Return (X, Y) of the center of cell containing provided text 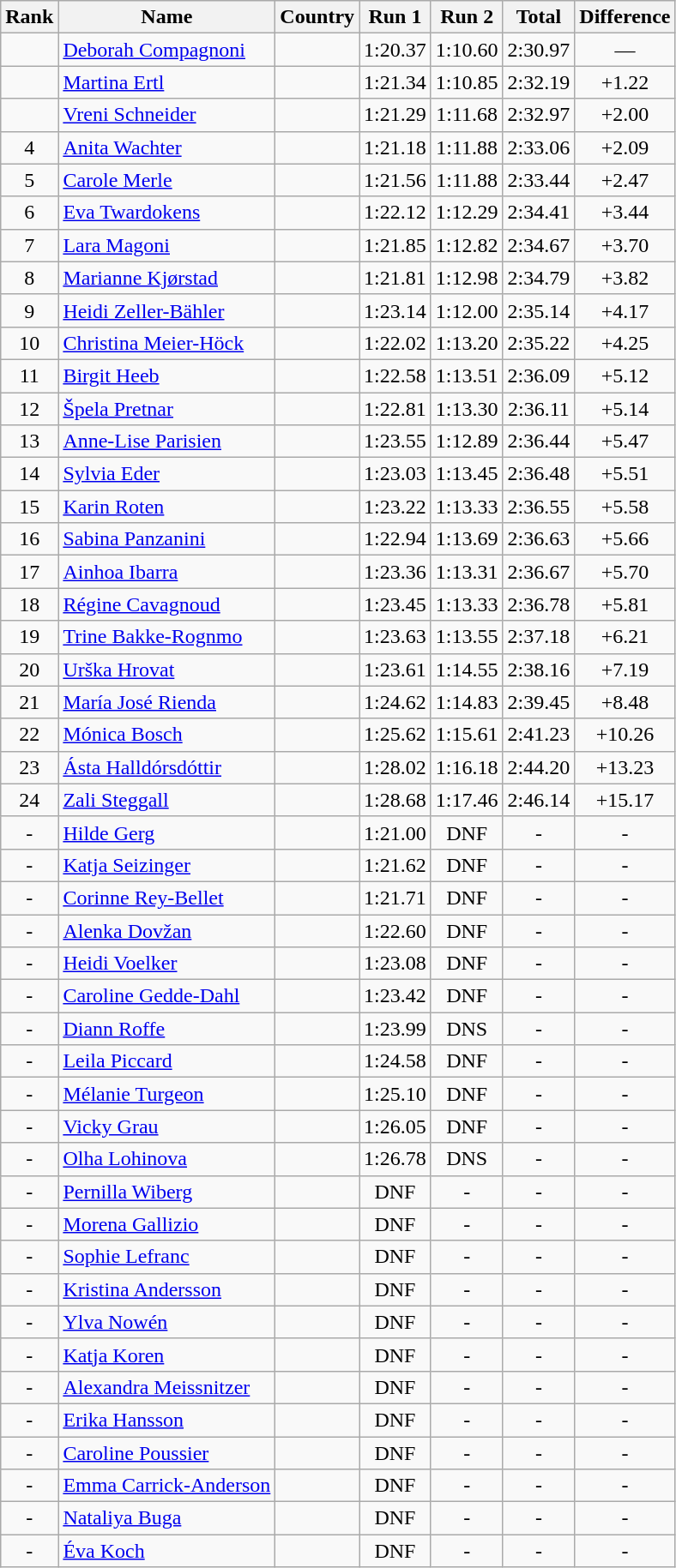
Martina Ertl (166, 82)
+5.12 (625, 375)
1:24.58 (395, 1061)
Christina Meier-Höck (166, 343)
+13.23 (625, 767)
1:13.30 (467, 409)
1:21.62 (395, 865)
Špela Pretnar (166, 409)
+8.48 (625, 702)
Anne-Lise Parisien (166, 442)
Lara Magoni (166, 245)
Ylva Nowén (166, 1322)
1:23.99 (395, 1029)
+5.51 (625, 474)
16 (29, 539)
1:22.81 (395, 409)
2:38.16 (539, 670)
+5.70 (625, 572)
Caroline Poussier (166, 1453)
Vicky Grau (166, 1126)
2:35.22 (539, 343)
María José Rienda (166, 702)
2:41.23 (539, 735)
2:36.11 (539, 409)
2:34.79 (539, 278)
2:32.19 (539, 82)
1:23.14 (395, 310)
Régine Cavagnoud (166, 604)
20 (29, 670)
Carole Merle (166, 180)
2:46.14 (539, 800)
Total (539, 17)
+3.70 (625, 245)
10 (29, 343)
1:10.85 (467, 82)
2:35.14 (539, 310)
+6.21 (625, 637)
13 (29, 442)
1:13.31 (467, 572)
7 (29, 245)
1:24.62 (395, 702)
1:23.55 (395, 442)
6 (29, 213)
Diann Roffe (166, 1029)
2:36.09 (539, 375)
+2.47 (625, 180)
Mélanie Turgeon (166, 1094)
+1.22 (625, 82)
1:25.62 (395, 735)
Alexandra Meissnitzer (166, 1387)
1:23.22 (395, 507)
Vreni Schneider (166, 115)
1:13.55 (467, 637)
Urška Hrovat (166, 670)
1:14.55 (467, 670)
2:36.78 (539, 604)
1:16.18 (467, 767)
1:23.03 (395, 474)
1:13.51 (467, 375)
Katja Seizinger (166, 865)
— (625, 50)
2:36.55 (539, 507)
Sabina Panzanini (166, 539)
11 (29, 375)
9 (29, 310)
Anita Wachter (166, 147)
Leila Piccard (166, 1061)
Eva Twardokens (166, 213)
15 (29, 507)
1:23.63 (395, 637)
Éva Koch (166, 1551)
19 (29, 637)
2:36.44 (539, 442)
Country (317, 17)
Sylvia Eder (166, 474)
Name (166, 17)
Mónica Bosch (166, 735)
1:12.82 (467, 245)
4 (29, 147)
23 (29, 767)
2:33.44 (539, 180)
+5.81 (625, 604)
1:21.29 (395, 115)
1:21.71 (395, 898)
Pernilla Wiberg (166, 1192)
Run 2 (467, 17)
Olha Lohinova (166, 1159)
1:26.05 (395, 1126)
1:12.29 (467, 213)
+5.58 (625, 507)
Erika Hansson (166, 1420)
Karin Roten (166, 507)
2:34.41 (539, 213)
1:26.78 (395, 1159)
1:12.98 (467, 278)
1:21.56 (395, 180)
1:21.34 (395, 82)
Zali Steggall (166, 800)
1:25.10 (395, 1094)
Sophie Lefranc (166, 1257)
Kristina Andersson (166, 1289)
18 (29, 604)
+5.14 (625, 409)
+5.47 (625, 442)
2:32.97 (539, 115)
1:28.68 (395, 800)
1:11.68 (467, 115)
1:12.00 (467, 310)
1:13.20 (467, 343)
+2.00 (625, 115)
24 (29, 800)
Heidi Zeller-Bähler (166, 310)
1:15.61 (467, 735)
Heidi Voelker (166, 964)
1:21.00 (395, 832)
1:12.89 (467, 442)
Caroline Gedde-Dahl (166, 996)
1:23.08 (395, 964)
1:22.02 (395, 343)
8 (29, 278)
+3.44 (625, 213)
1:23.45 (395, 604)
Ainhoa Ibarra (166, 572)
1:21.81 (395, 278)
1:22.94 (395, 539)
2:34.67 (539, 245)
1:13.45 (467, 474)
2:36.67 (539, 572)
1:23.42 (395, 996)
17 (29, 572)
2:39.45 (539, 702)
1:17.46 (467, 800)
2:36.63 (539, 539)
Alenka Dovžan (166, 930)
Emma Carrick-Anderson (166, 1486)
Difference (625, 17)
1:14.83 (467, 702)
1:23.36 (395, 572)
12 (29, 409)
+15.17 (625, 800)
2:33.06 (539, 147)
2:36.48 (539, 474)
Rank (29, 17)
1:22.12 (395, 213)
1:13.69 (467, 539)
2:30.97 (539, 50)
2:37.18 (539, 637)
1:10.60 (467, 50)
+10.26 (625, 735)
+5.66 (625, 539)
Hilde Gerg (166, 832)
+3.82 (625, 278)
Ásta Halldórsdóttir (166, 767)
Nataliya Buga (166, 1518)
1:21.85 (395, 245)
Run 1 (395, 17)
22 (29, 735)
Trine Bakke-Rognmo (166, 637)
14 (29, 474)
1:28.02 (395, 767)
+4.17 (625, 310)
Deborah Compagnoni (166, 50)
1:23.61 (395, 670)
Corinne Rey-Bellet (166, 898)
+2.09 (625, 147)
1:21.18 (395, 147)
2:44.20 (539, 767)
Morena Gallizio (166, 1224)
+4.25 (625, 343)
1:22.60 (395, 930)
1:22.58 (395, 375)
Birgit Heeb (166, 375)
21 (29, 702)
1:20.37 (395, 50)
+7.19 (625, 670)
Katja Koren (166, 1355)
5 (29, 180)
Marianne Kjørstad (166, 278)
